Determine the (x, y) coordinate at the center of the cell enclosing the given text.  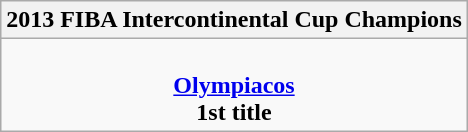
Olympiacos 1st title (234, 85)
2013 FIBA Intercontinental Cup Champions (234, 20)
